Find where the given text appears and provide that cell's center as [X, Y] coordinate. 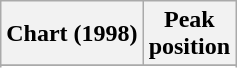
Peakposition [189, 34]
Chart (1998) [72, 34]
